Return the [x, y] coordinate for the center point of the cell that contains the specified text.  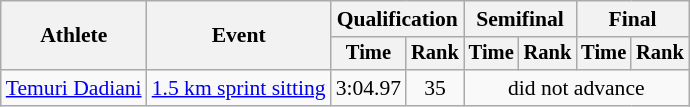
did not advance [576, 88]
35 [435, 88]
Temuri Dadiani [74, 88]
Semifinal [520, 19]
Qualification [398, 19]
Final [632, 19]
Event [239, 36]
Athlete [74, 36]
3:04.97 [368, 88]
1.5 km sprint sitting [239, 88]
